Return (X, Y) of the center of cell containing provided text 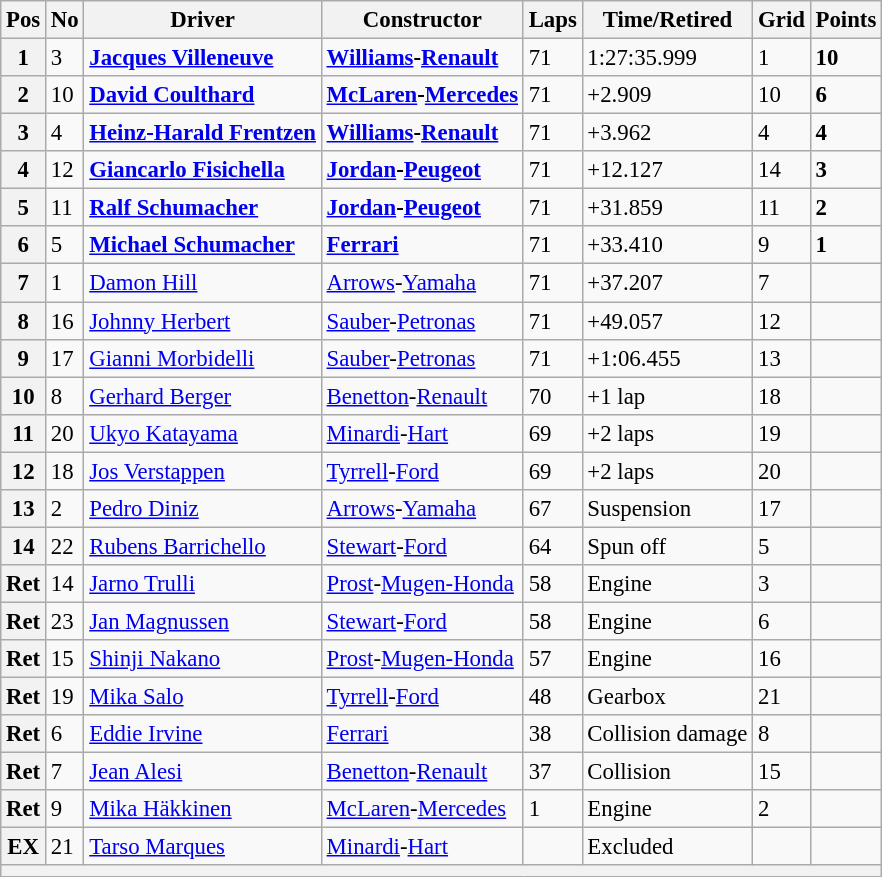
+1:06.455 (668, 358)
Gianni Morbidelli (202, 358)
Laps (552, 20)
Collision (668, 772)
Giancarlo Fisichella (202, 170)
+37.207 (668, 283)
Gearbox (668, 697)
Jean Alesi (202, 772)
+3.962 (668, 133)
64 (552, 546)
Ralf Schumacher (202, 208)
Shinji Nakano (202, 659)
Pedro Diniz (202, 509)
+1 lap (668, 396)
Mika Salo (202, 697)
Excluded (668, 847)
Heinz-Harald Frentzen (202, 133)
Jos Verstappen (202, 471)
48 (552, 697)
Collision damage (668, 734)
Johnny Herbert (202, 321)
Spun off (668, 546)
38 (552, 734)
Ukyo Katayama (202, 433)
Driver (202, 20)
Pos (24, 20)
37 (552, 772)
Eddie Irvine (202, 734)
Time/Retired (668, 20)
Damon Hill (202, 283)
Jarno Trulli (202, 584)
Suspension (668, 509)
Points (846, 20)
EX (24, 847)
70 (552, 396)
67 (552, 509)
Constructor (422, 20)
22 (65, 546)
+2.909 (668, 95)
Michael Schumacher (202, 245)
+31.859 (668, 208)
+12.127 (668, 170)
23 (65, 621)
Grid (782, 20)
+49.057 (668, 321)
No (65, 20)
+33.410 (668, 245)
Tarso Marques (202, 847)
Mika Häkkinen (202, 809)
Gerhard Berger (202, 396)
1:27:35.999 (668, 58)
57 (552, 659)
Jacques Villeneuve (202, 58)
Jan Magnussen (202, 621)
Rubens Barrichello (202, 546)
David Coulthard (202, 95)
